Locate the cell with the specified text and output its [x, y] center coordinate. 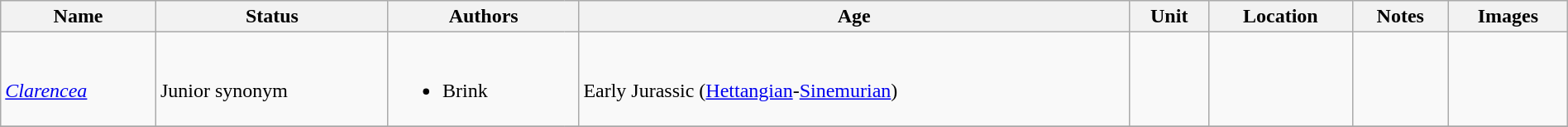
Unit [1169, 17]
Status [271, 17]
Authors [483, 17]
Early Jurassic (Hettangian-Sinemurian) [854, 80]
Junior synonym [271, 80]
Location [1280, 17]
Notes [1400, 17]
Brink [476, 80]
Images [1508, 17]
Age [854, 17]
Name [79, 17]
Clarencea [79, 80]
